Pinpoint the cell where the given text exists, returning its (X, Y) midpoint coordinate. 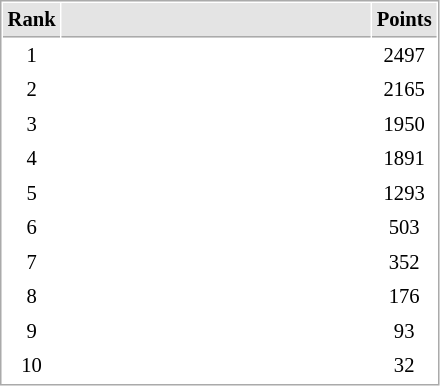
352 (404, 262)
Points (404, 20)
1950 (404, 124)
2 (32, 90)
7 (32, 262)
93 (404, 332)
2165 (404, 90)
Rank (32, 20)
5 (32, 194)
8 (32, 296)
503 (404, 228)
2497 (404, 56)
9 (32, 332)
6 (32, 228)
10 (32, 366)
1891 (404, 158)
3 (32, 124)
1 (32, 56)
32 (404, 366)
4 (32, 158)
1293 (404, 194)
176 (404, 296)
